Return (X, Y) of the center of cell containing provided text 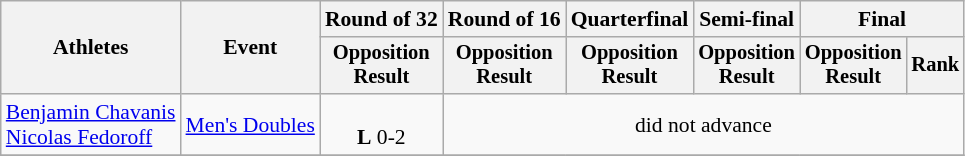
L 0-2 (382, 124)
Athletes (91, 48)
Quarterfinal (630, 19)
did not advance (704, 124)
Semi-final (746, 19)
Round of 32 (382, 19)
Benjamin ChavanisNicolas Fedoroff (91, 124)
Event (250, 48)
Final (882, 19)
Round of 16 (504, 19)
Men's Doubles (250, 124)
Rank (935, 66)
